Detect which cell encompasses the target text, then output its (x, y) center coordinate. 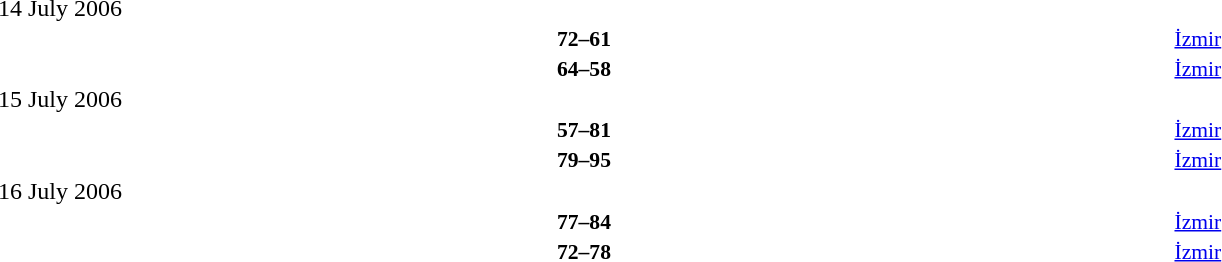
64–58 (584, 68)
57–81 (584, 130)
72–61 (584, 38)
77–84 (584, 222)
79–95 (584, 160)
